Determine the [x, y] coordinate at the center of the cell enclosing the given text.  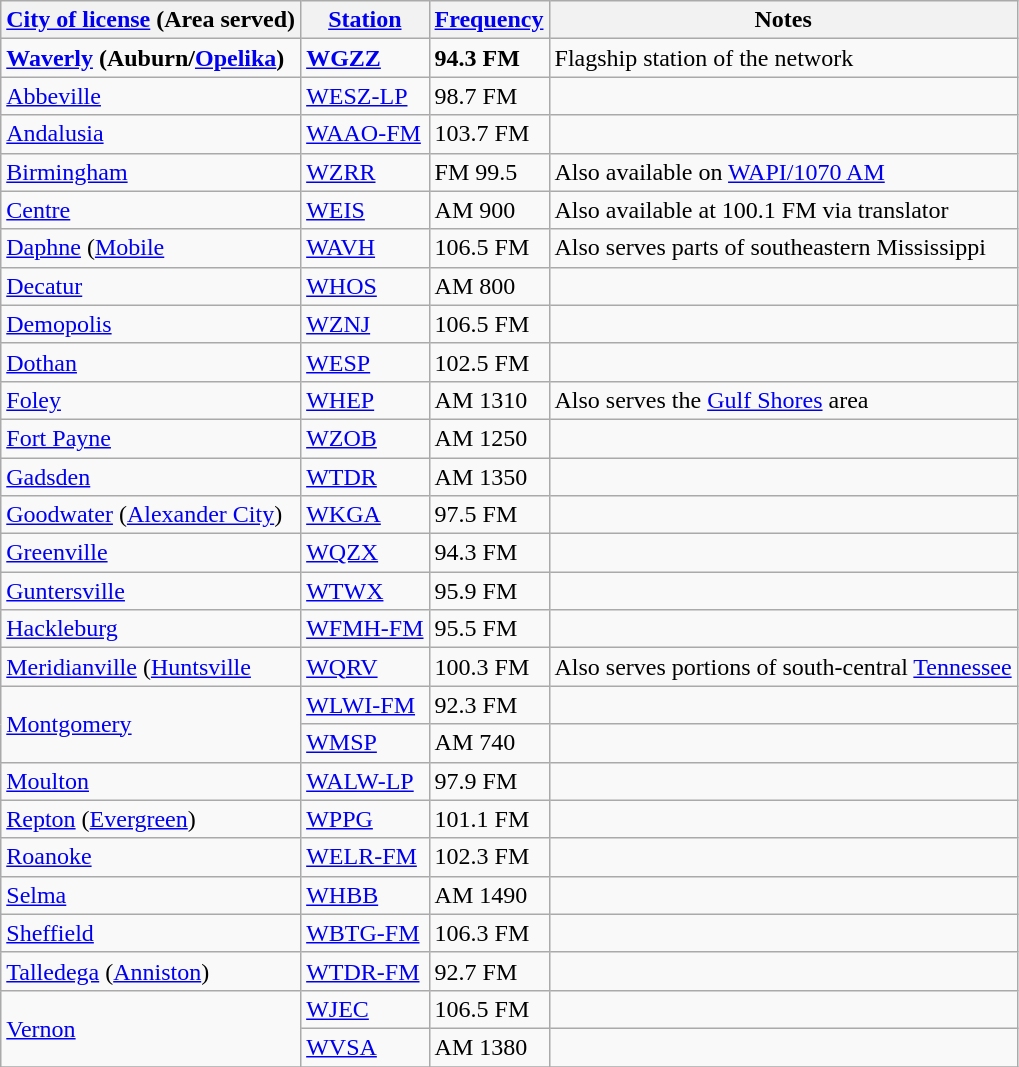
Centre [151, 210]
Gadsden [151, 477]
WTDR-FM [365, 971]
WHBB [365, 895]
WHEP [365, 400]
Frequency [489, 20]
92.3 FM [489, 705]
Daphne (Mobile [151, 248]
WZOB [365, 438]
Montgomery [151, 724]
101.1 FM [489, 819]
WBTG-FM [365, 933]
Repton (Evergreen) [151, 819]
Meridianville (Huntsville [151, 667]
Station [365, 20]
WQRV [365, 667]
WKGA [365, 515]
WALW-LP [365, 781]
WESZ-LP [365, 96]
WQZX [365, 553]
Also serves portions of south-central Tennessee [783, 667]
WESP [365, 362]
AM 1250 [489, 438]
WZNJ [365, 324]
AM 740 [489, 743]
WLWI-FM [365, 705]
102.3 FM [489, 857]
FM 99.5 [489, 172]
WAAO-FM [365, 134]
WJEC [365, 1009]
WPPG [365, 819]
WVSA [365, 1047]
Waverly (Auburn/Opelika) [151, 58]
WGZZ [365, 58]
Selma [151, 895]
Sheffield [151, 933]
AM 1490 [489, 895]
Fort Payne [151, 438]
Also available on WAPI/1070 AM [783, 172]
AM 1310 [489, 400]
106.3 FM [489, 933]
103.7 FM [489, 134]
AM 1380 [489, 1047]
Roanoke [151, 857]
Notes [783, 20]
100.3 FM [489, 667]
Demopolis [151, 324]
Greenville [151, 553]
WMSP [365, 743]
Abbeville [151, 96]
WFMH-FM [365, 629]
Also serves the Gulf Shores area [783, 400]
AM 800 [489, 286]
Guntersville [151, 591]
WTDR [365, 477]
Also serves parts of southeastern Mississippi [783, 248]
WHOS [365, 286]
City of license (Area served) [151, 20]
Talledega (Anniston) [151, 971]
92.7 FM [489, 971]
98.7 FM [489, 96]
WTWX [365, 591]
95.9 FM [489, 591]
97.5 FM [489, 515]
102.5 FM [489, 362]
Dothan [151, 362]
Andalusia [151, 134]
97.9 FM [489, 781]
95.5 FM [489, 629]
Moulton [151, 781]
WZRR [365, 172]
WAVH [365, 248]
Flagship station of the network [783, 58]
Goodwater (Alexander City) [151, 515]
WEIS [365, 210]
Decatur [151, 286]
Foley [151, 400]
Birmingham [151, 172]
Also available at 100.1 FM via translator [783, 210]
AM 1350 [489, 477]
Hackleburg [151, 629]
Vernon [151, 1028]
WELR-FM [365, 857]
AM 900 [489, 210]
